Locate the cell with the specified text and output its (x, y) center coordinate. 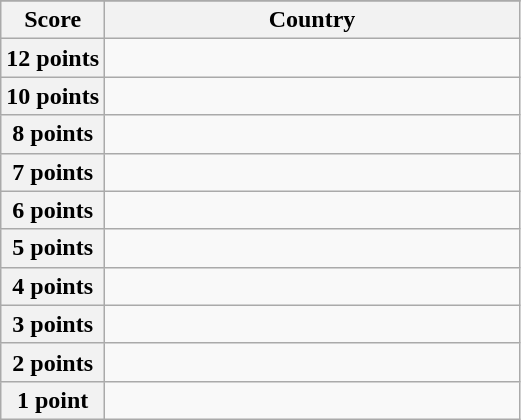
12 points (53, 58)
7 points (53, 172)
10 points (53, 96)
4 points (53, 286)
6 points (53, 210)
5 points (53, 248)
Score (53, 20)
2 points (53, 362)
3 points (53, 324)
1 point (53, 400)
8 points (53, 134)
Country (312, 20)
